Return (X, Y) of the center of cell containing provided text 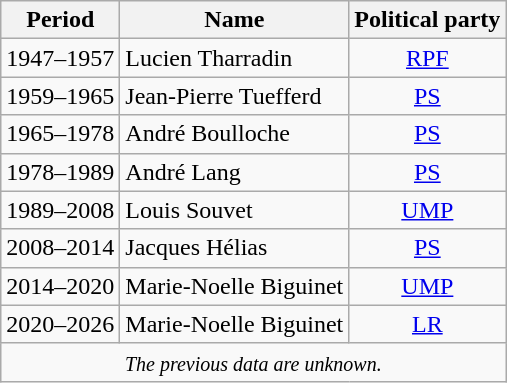
2020–2026 (60, 324)
RPF (428, 58)
1978–1989 (60, 172)
1959–1965 (60, 96)
André Lang (234, 172)
Political party (428, 20)
1965–1978 (60, 134)
LR (428, 324)
Lucien Tharradin (234, 58)
Name (234, 20)
2014–2020 (60, 286)
Jacques Hélias (234, 248)
Jean-Pierre Tuefferd (234, 96)
Period (60, 20)
1947–1957 (60, 58)
1989–2008 (60, 210)
André Boulloche (234, 134)
2008–2014 (60, 248)
Louis Souvet (234, 210)
The previous data are unknown. (254, 362)
